Scan for the cell matching the given text and deliver its [X, Y] coordinate at center. 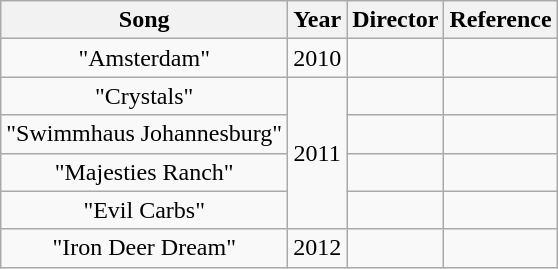
Song [144, 20]
"Crystals" [144, 96]
"Iron Deer Dream" [144, 248]
Year [318, 20]
2012 [318, 248]
"Amsterdam" [144, 58]
"Majesties Ranch" [144, 172]
"Swimmhaus Johannesburg" [144, 134]
Reference [500, 20]
"Evil Carbs" [144, 210]
Director [396, 20]
2011 [318, 153]
2010 [318, 58]
